Capture the cell that displays the provided text and extract its (x, y) central coordinate. 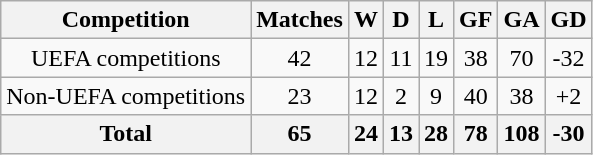
13 (400, 134)
W (366, 20)
D (400, 20)
2 (400, 96)
70 (522, 58)
9 (436, 96)
24 (366, 134)
GF (476, 20)
GA (522, 20)
-32 (568, 58)
Total (126, 134)
19 (436, 58)
108 (522, 134)
Non-UEFA competitions (126, 96)
Matches (300, 20)
78 (476, 134)
40 (476, 96)
65 (300, 134)
11 (400, 58)
GD (568, 20)
-30 (568, 134)
Competition (126, 20)
L (436, 20)
+2 (568, 96)
23 (300, 96)
42 (300, 58)
28 (436, 134)
UEFA competitions (126, 58)
